From the cell containing the given text, extract its center point as (x, y) coordinate. 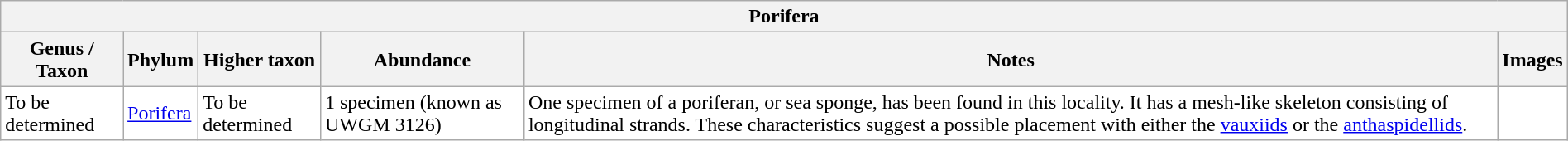
Phylum (160, 60)
Images (1532, 60)
1 specimen (known as UWGM 3126) (422, 113)
Genus / Taxon (62, 60)
Abundance (422, 60)
Higher taxon (260, 60)
Notes (1011, 60)
